Capture the cell that displays the provided text and extract its [X, Y] central coordinate. 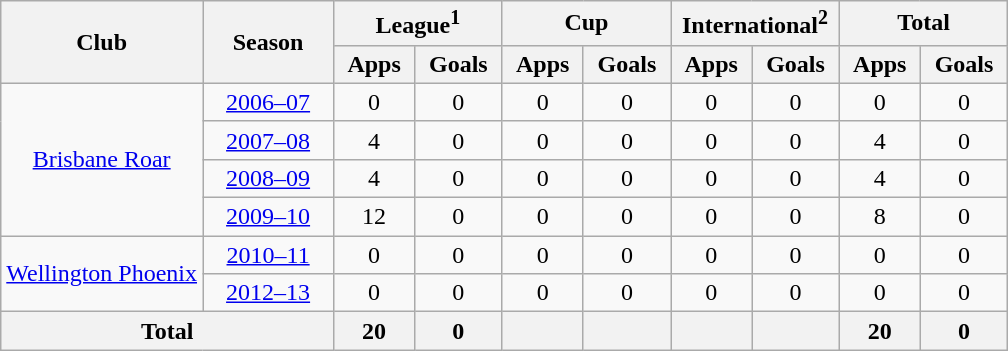
2010–11 [268, 255]
2012–13 [268, 293]
2006–07 [268, 102]
League1 [418, 24]
Cup [586, 24]
12 [374, 217]
2009–10 [268, 217]
Wellington Phoenix [102, 274]
Club [102, 42]
2007–08 [268, 140]
International2 [756, 24]
Brisbane Roar [102, 159]
2008–09 [268, 178]
8 [880, 217]
Season [268, 42]
